For the text-containing cell, return its midpoint in (X, Y) coordinate format. 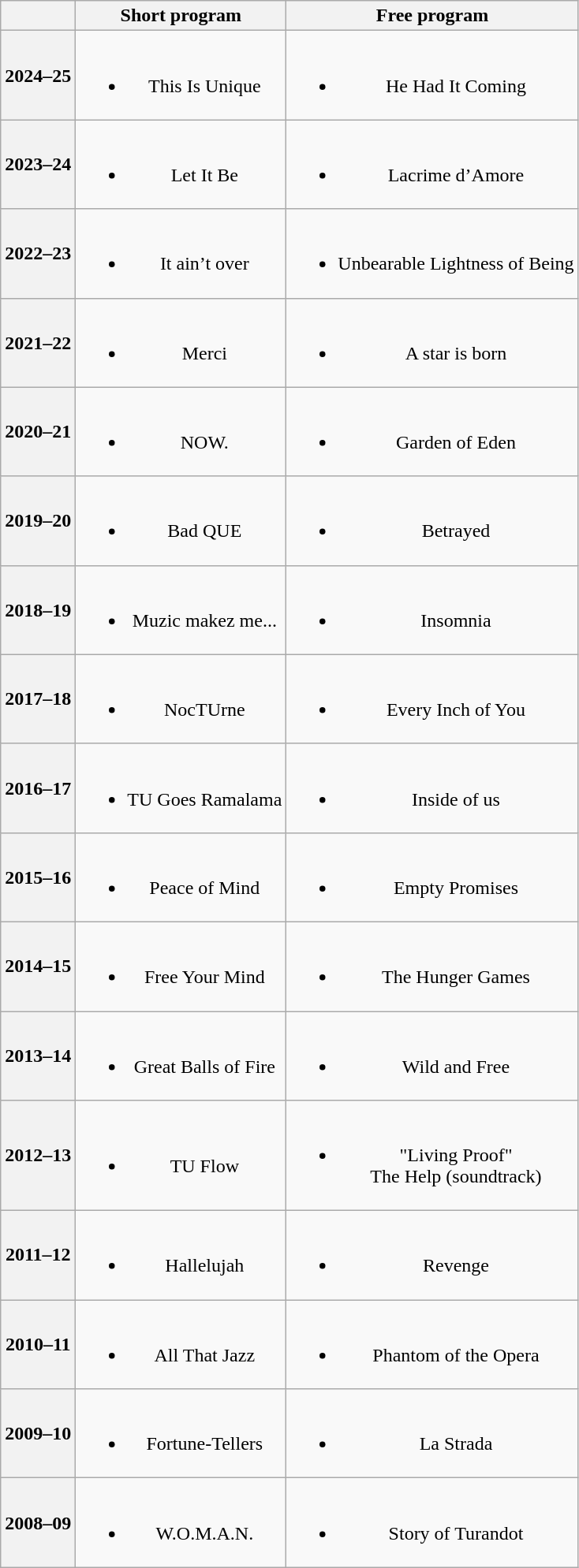
2014–15 (38, 966)
Let It Be (181, 164)
2022–23 (38, 254)
Merci (181, 342)
Free program (432, 16)
NocTUrne (181, 698)
2011–12 (38, 1255)
He Had It Coming (432, 76)
2009–10 (38, 1433)
Bad QUE (181, 520)
W.O.M.A.N. (181, 1523)
2012–13 (38, 1156)
Insomnia (432, 610)
Revenge (432, 1255)
2017–18 (38, 698)
Fortune-Tellers (181, 1433)
TU Flow (181, 1156)
2024–25 (38, 76)
Every Inch of You (432, 698)
Muzic makez me... (181, 610)
Garden of Eden (432, 432)
2016–17 (38, 788)
Hallelujah (181, 1255)
Peace of Mind (181, 877)
Unbearable Lightness of Being (432, 254)
La Strada (432, 1433)
Betrayed (432, 520)
Great Balls of Fire (181, 1055)
Short program (181, 16)
"Living Proof" The Help (soundtrack) (432, 1156)
2019–20 (38, 520)
Inside of us (432, 788)
Phantom of the Opera (432, 1345)
2008–09 (38, 1523)
It ain’t over (181, 254)
TU Goes Ramalama (181, 788)
Wild and Free (432, 1055)
Empty Promises (432, 877)
2021–22 (38, 342)
NOW. (181, 432)
2018–19 (38, 610)
The Hunger Games (432, 966)
Story of Turandot (432, 1523)
A star is born (432, 342)
All That Jazz (181, 1345)
2010–11 (38, 1345)
Lacrime d’Amore (432, 164)
2015–16 (38, 877)
2023–24 (38, 164)
2020–21 (38, 432)
This Is Unique (181, 76)
Free Your Mind (181, 966)
2013–14 (38, 1055)
